For the text-containing cell, return its midpoint in (x, y) coordinate format. 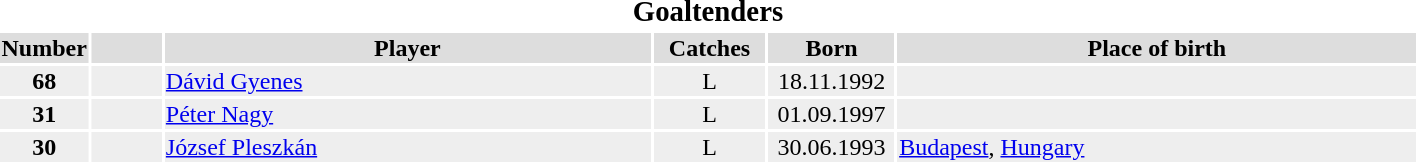
Number (44, 48)
Catches (709, 48)
Dávid Gyenes (407, 81)
30.06.1993 (832, 147)
Péter Nagy (407, 114)
68 (44, 81)
József Pleszkán (407, 147)
31 (44, 114)
Place of birth (1157, 48)
01.09.1997 (832, 114)
18.11.1992 (832, 81)
Born (832, 48)
30 (44, 147)
Budapest, Hungary (1157, 147)
Player (407, 48)
